Output the [x, y] coordinate of the center of the cell containing the given text.  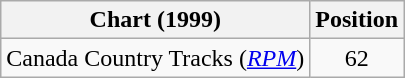
Position [357, 20]
Chart (1999) [156, 20]
Canada Country Tracks (RPM) [156, 58]
62 [357, 58]
